Return the [X, Y] coordinate for the center point of the cell that contains the specified text.  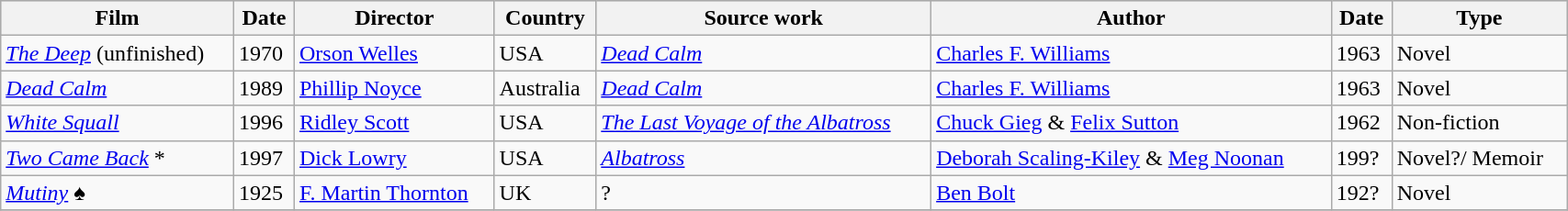
Director [394, 18]
Author [1132, 18]
Two Came Back * [118, 158]
White Squall [118, 123]
Type [1479, 18]
1989 [264, 88]
Non-fiction [1479, 123]
Chuck Gieg & Felix Sutton [1132, 123]
Film [118, 18]
UK [546, 193]
Mutiny ♠ [118, 193]
Source work [764, 18]
The Deep (unfinished) [118, 53]
1925 [264, 193]
1962 [1361, 123]
Australia [546, 88]
1996 [264, 123]
Phillip Noyce [394, 88]
Ben Bolt [1132, 193]
Novel?/ Memoir [1479, 158]
1997 [264, 158]
? [764, 193]
The Last Voyage of the Albatross [764, 123]
Deborah Scaling-Kiley & Meg Noonan [1132, 158]
Dick Lowry [394, 158]
1970 [264, 53]
199? [1361, 158]
192? [1361, 193]
Albatross [764, 158]
Ridley Scott [394, 123]
F. Martin Thornton [394, 193]
Country [546, 18]
Orson Welles [394, 53]
